Capture the cell that displays the provided text and extract its (x, y) central coordinate. 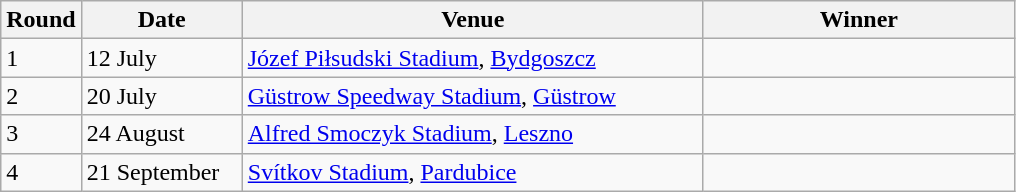
Round (41, 20)
Güstrow Speedway Stadium, Güstrow (472, 96)
Winner (858, 20)
21 September (162, 172)
Józef Piłsudski Stadium, Bydgoszcz (472, 58)
Date (162, 20)
20 July (162, 96)
3 (41, 134)
1 (41, 58)
Venue (472, 20)
4 (41, 172)
12 July (162, 58)
Alfred Smoczyk Stadium, Leszno (472, 134)
2 (41, 96)
Svítkov Stadium, Pardubice (472, 172)
24 August (162, 134)
